Extract the (X, Y) coordinate from the center of the cell holding the provided text.  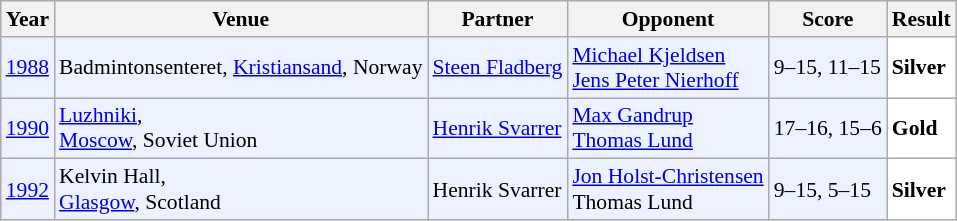
Jon Holst-Christensen Thomas Lund (668, 190)
1988 (28, 68)
9–15, 11–15 (828, 68)
Luzhniki,Moscow, Soviet Union (240, 128)
Score (828, 19)
Result (922, 19)
Partner (498, 19)
Venue (240, 19)
Gold (922, 128)
9–15, 5–15 (828, 190)
Year (28, 19)
Kelvin Hall,Glasgow, Scotland (240, 190)
Michael Kjeldsen Jens Peter Nierhoff (668, 68)
Badmintonsenteret, Kristiansand, Norway (240, 68)
1990 (28, 128)
1992 (28, 190)
Opponent (668, 19)
17–16, 15–6 (828, 128)
Steen Fladberg (498, 68)
Max Gandrup Thomas Lund (668, 128)
